Identify which cell holds the provided text, then report its [X, Y] central coordinate. 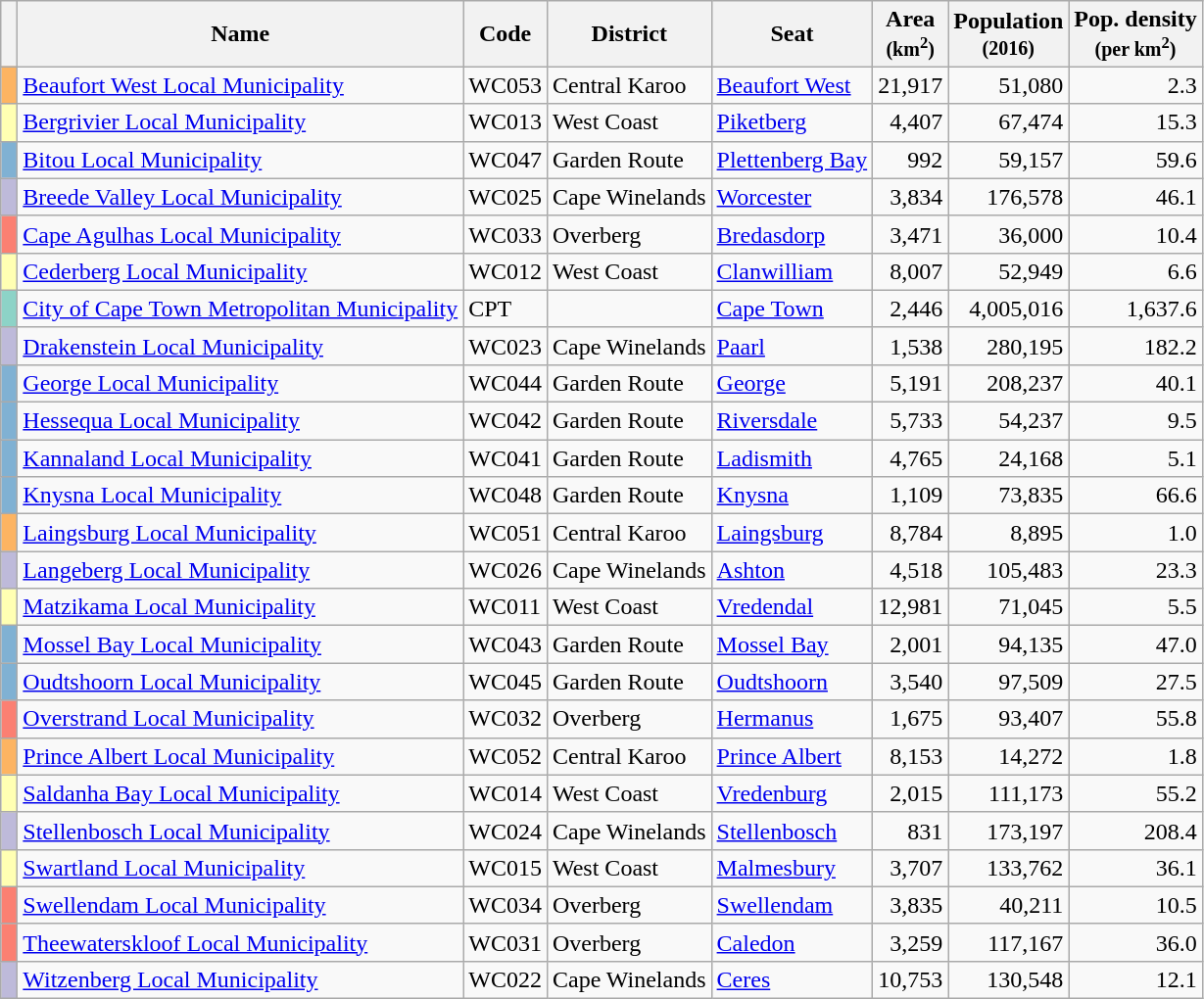
Riversdale [792, 421]
36.0 [1135, 942]
Worcester [792, 197]
Witzenberg Local Municipality [241, 979]
97,509 [1009, 682]
182.2 [1135, 346]
Swartland Local Municipality [241, 868]
55.8 [1135, 719]
Cape Agulhas Local Municipality [241, 234]
Caledon [792, 942]
Pop. density(per km2) [1135, 33]
George Local Municipality [241, 383]
1,637.6 [1135, 309]
Hermanus [792, 719]
130,548 [1009, 979]
Oudtshoorn Local Municipality [241, 682]
Laingsburg Local Municipality [241, 533]
15.3 [1135, 122]
54,237 [1009, 421]
Prince Albert [792, 756]
992 [911, 160]
Bitou Local Municipality [241, 160]
Piketberg [792, 122]
831 [911, 831]
40,211 [1009, 905]
Ashton [792, 570]
Beaufort West Local Municipality [241, 85]
WC026 [506, 570]
176,578 [1009, 197]
Oudtshoorn [792, 682]
2,446 [911, 309]
Cape Town [792, 309]
Seat [792, 33]
4,005,016 [1009, 309]
WC015 [506, 868]
67,474 [1009, 122]
City of Cape Town Metropolitan Municipality [241, 309]
59.6 [1135, 160]
3,259 [911, 942]
5.1 [1135, 458]
WC013 [506, 122]
Ceres [792, 979]
1,675 [911, 719]
WC011 [506, 607]
Bredasdorp [792, 234]
208,237 [1009, 383]
Beaufort West [792, 85]
3,835 [911, 905]
8,895 [1009, 533]
WC024 [506, 831]
WC033 [506, 234]
WC022 [506, 979]
1,109 [911, 496]
2,015 [911, 793]
40.1 [1135, 383]
Hessequa Local Municipality [241, 421]
Population(2016) [1009, 33]
District [629, 33]
51,080 [1009, 85]
8,784 [911, 533]
Laingsburg [792, 533]
10.4 [1135, 234]
WC031 [506, 942]
Clanwilliam [792, 271]
Langeberg Local Municipality [241, 570]
73,835 [1009, 496]
280,195 [1009, 346]
3,707 [911, 868]
WC052 [506, 756]
2.3 [1135, 85]
Code [506, 33]
71,045 [1009, 607]
Malmesbury [792, 868]
66.6 [1135, 496]
CPT [506, 309]
21,917 [911, 85]
WC014 [506, 793]
4,407 [911, 122]
WC042 [506, 421]
1,538 [911, 346]
Overstrand Local Municipality [241, 719]
Area(km2) [911, 33]
52,949 [1009, 271]
173,197 [1009, 831]
WC051 [506, 533]
WC043 [506, 644]
Kannaland Local Municipality [241, 458]
Name [241, 33]
111,173 [1009, 793]
Breede Valley Local Municipality [241, 197]
Mossel Bay [792, 644]
5,191 [911, 383]
Mossel Bay Local Municipality [241, 644]
12.1 [1135, 979]
93,407 [1009, 719]
WC048 [506, 496]
WC032 [506, 719]
1.8 [1135, 756]
George [792, 383]
Bergrivier Local Municipality [241, 122]
5.5 [1135, 607]
8,007 [911, 271]
Knysna Local Municipality [241, 496]
Cederberg Local Municipality [241, 271]
Plettenberg Bay [792, 160]
WC047 [506, 160]
46.1 [1135, 197]
4,765 [911, 458]
Swellendam [792, 905]
Paarl [792, 346]
Knysna [792, 496]
Prince Albert Local Municipality [241, 756]
117,167 [1009, 942]
3,834 [911, 197]
27.5 [1135, 682]
Ladismith [792, 458]
3,471 [911, 234]
105,483 [1009, 570]
55.2 [1135, 793]
24,168 [1009, 458]
94,135 [1009, 644]
1.0 [1135, 533]
WC025 [506, 197]
Matzikama Local Municipality [241, 607]
Vredenburg [792, 793]
208.4 [1135, 831]
WC023 [506, 346]
36,000 [1009, 234]
Swellendam Local Municipality [241, 905]
2,001 [911, 644]
12,981 [911, 607]
Theewaterskloof Local Municipality [241, 942]
8,153 [911, 756]
Stellenbosch Local Municipality [241, 831]
WC053 [506, 85]
WC045 [506, 682]
9.5 [1135, 421]
Saldanha Bay Local Municipality [241, 793]
47.0 [1135, 644]
36.1 [1135, 868]
133,762 [1009, 868]
WC012 [506, 271]
Stellenbosch [792, 831]
WC041 [506, 458]
Vredendal [792, 607]
5,733 [911, 421]
10.5 [1135, 905]
59,157 [1009, 160]
3,540 [911, 682]
WC034 [506, 905]
23.3 [1135, 570]
4,518 [911, 570]
14,272 [1009, 756]
10,753 [911, 979]
Drakenstein Local Municipality [241, 346]
WC044 [506, 383]
6.6 [1135, 271]
